Output the [X, Y] coordinate of the center of the cell containing the given text.  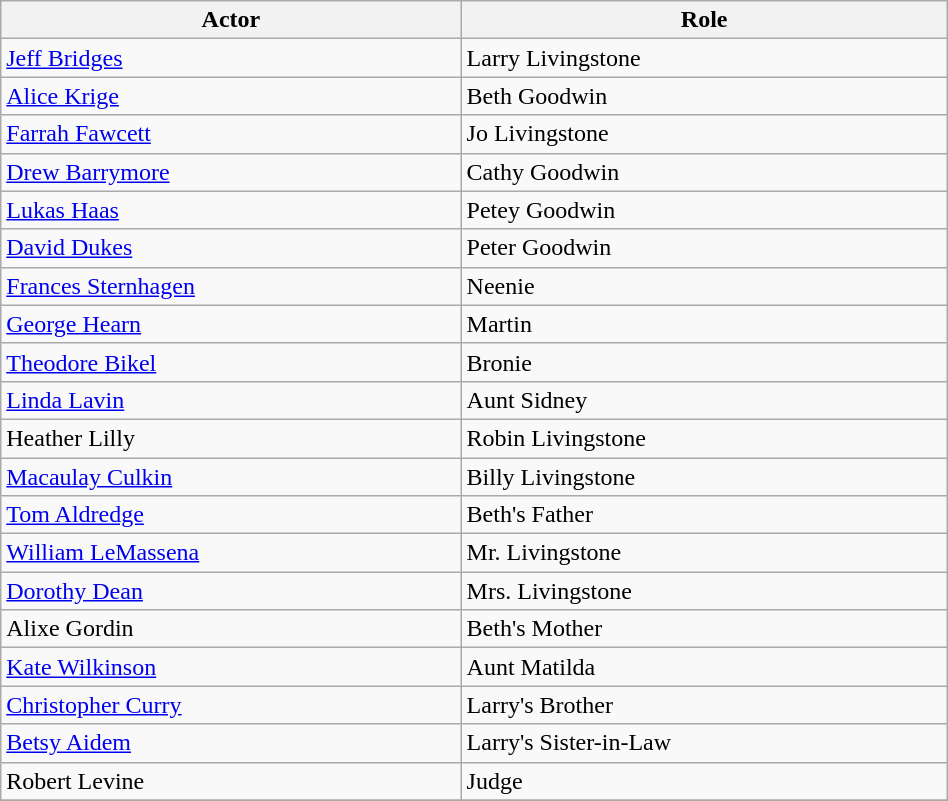
Betsy Aidem [231, 743]
David Dukes [231, 248]
Kate Wilkinson [231, 667]
Aunt Matilda [704, 667]
Farrah Fawcett [231, 134]
Actor [231, 20]
Macaulay Culkin [231, 477]
Aunt Sidney [704, 400]
Bronie [704, 362]
Linda Lavin [231, 400]
Jeff Bridges [231, 58]
Martin [704, 324]
Frances Sternhagen [231, 286]
Cathy Goodwin [704, 172]
George Hearn [231, 324]
Theodore Bikel [231, 362]
Beth's Father [704, 515]
Billy Livingstone [704, 477]
Petey Goodwin [704, 210]
Robert Levine [231, 781]
Drew Barrymore [231, 172]
Lukas Haas [231, 210]
Robin Livingstone [704, 438]
Christopher Curry [231, 705]
Beth's Mother [704, 629]
Peter Goodwin [704, 248]
Larry's Sister-in-Law [704, 743]
Beth Goodwin [704, 96]
Mrs. Livingstone [704, 591]
Judge [704, 781]
Neenie [704, 286]
Larry Livingstone [704, 58]
Heather Lilly [231, 438]
Alice Krige [231, 96]
Mr. Livingstone [704, 553]
Tom Aldredge [231, 515]
William LeMassena [231, 553]
Jo Livingstone [704, 134]
Alixe Gordin [231, 629]
Dorothy Dean [231, 591]
Larry's Brother [704, 705]
Role [704, 20]
